Scan for the cell matching the given text and deliver its [X, Y] coordinate at center. 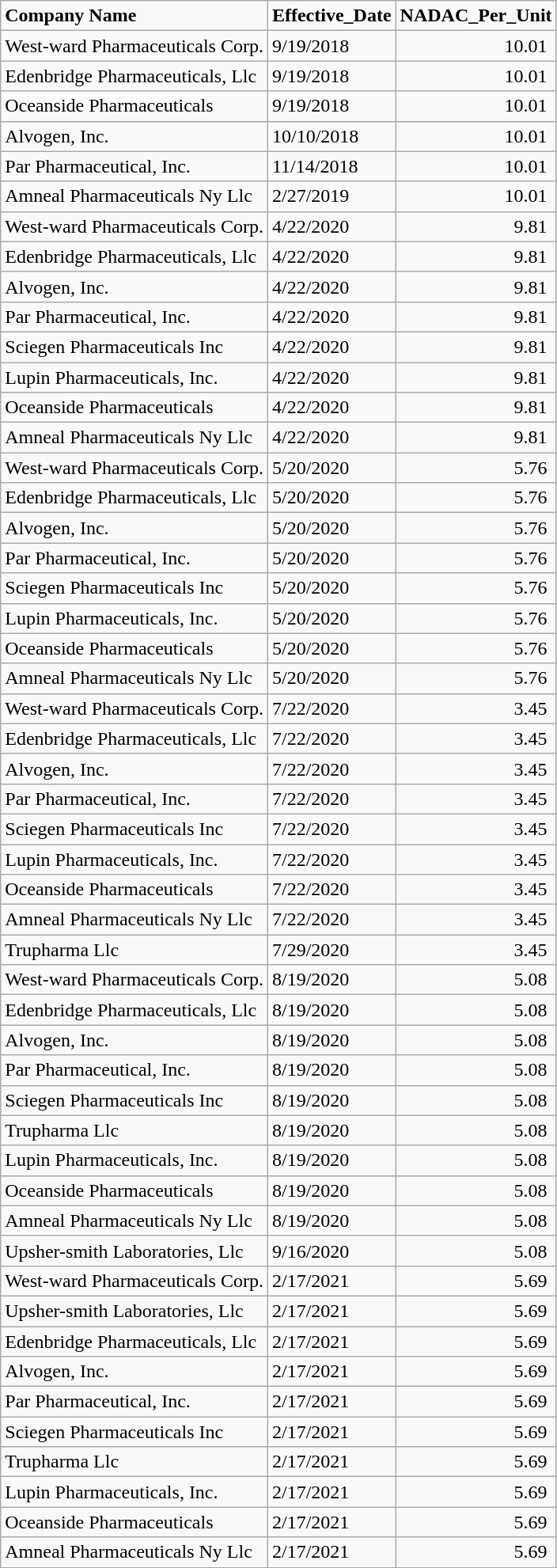
Company Name [135, 16]
9/16/2020 [332, 1251]
NADAC_Per_Unit [476, 16]
10/10/2018 [332, 136]
Effective_Date [332, 16]
11/14/2018 [332, 166]
7/29/2020 [332, 950]
2/27/2019 [332, 196]
